Determine the [x, y] coordinate at the center of the cell enclosing the given text.  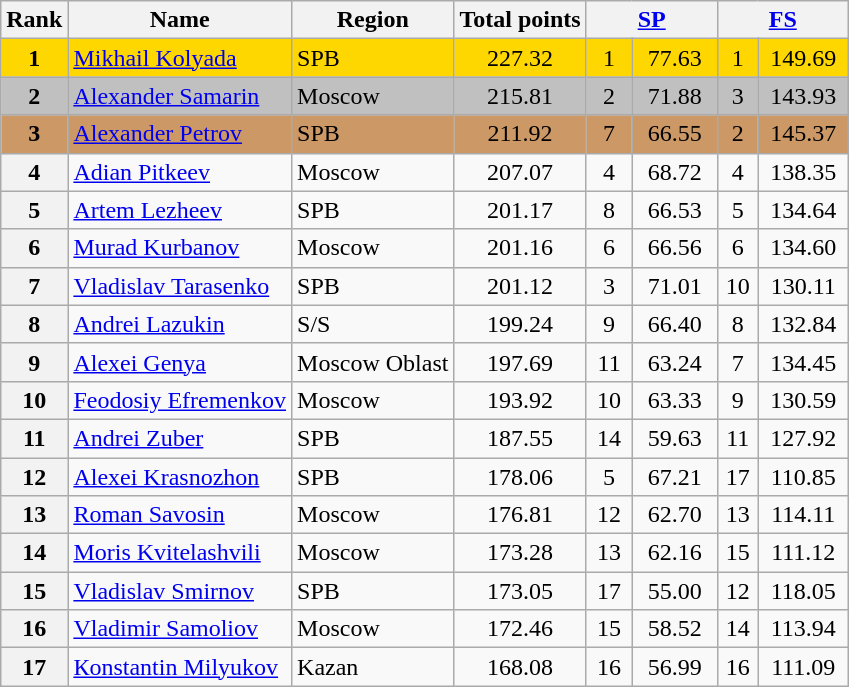
Alexander Samarin [180, 96]
62.70 [674, 515]
Vladimir Samoliov [180, 629]
63.33 [674, 400]
71.88 [674, 96]
207.07 [520, 172]
130.59 [803, 400]
58.52 [674, 629]
63.24 [674, 362]
62.16 [674, 553]
S/S [373, 324]
71.01 [674, 286]
149.69 [803, 58]
111.09 [803, 667]
193.92 [520, 400]
Adian Pitkeev [180, 172]
Кonstantin Milyukov [180, 667]
66.53 [674, 210]
66.55 [674, 134]
201.16 [520, 248]
66.40 [674, 324]
Moris Kvitelashvili [180, 553]
111.12 [803, 553]
Andrei Zuber [180, 438]
Alexander Petrov [180, 134]
145.37 [803, 134]
Kazan [373, 667]
67.21 [674, 477]
201.17 [520, 210]
Andrei Lazukin [180, 324]
Rank [34, 20]
FS [782, 20]
68.72 [674, 172]
127.92 [803, 438]
Name [180, 20]
134.60 [803, 248]
55.00 [674, 591]
211.92 [520, 134]
Artem Lezheev [180, 210]
SP [652, 20]
59.63 [674, 438]
176.81 [520, 515]
Roman Savosin [180, 515]
Alexei Genya [180, 362]
134.45 [803, 362]
143.93 [803, 96]
Vladislav Tarasenko [180, 286]
187.55 [520, 438]
168.08 [520, 667]
172.46 [520, 629]
132.84 [803, 324]
173.28 [520, 553]
Vladislav Smirnov [180, 591]
114.11 [803, 515]
201.12 [520, 286]
113.94 [803, 629]
Mikhail Kolyada [180, 58]
Region [373, 20]
Total points [520, 20]
110.85 [803, 477]
66.56 [674, 248]
Alexei Krasnozhon [180, 477]
Moscow Oblast [373, 362]
77.63 [674, 58]
130.11 [803, 286]
Murad Kurbanov [180, 248]
178.06 [520, 477]
227.32 [520, 58]
197.69 [520, 362]
199.24 [520, 324]
118.05 [803, 591]
56.99 [674, 667]
Feodosiy Efremenkov [180, 400]
134.64 [803, 210]
138.35 [803, 172]
215.81 [520, 96]
173.05 [520, 591]
